For the text-containing cell, return its midpoint in (x, y) coordinate format. 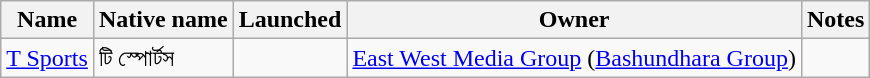
East West Media Group (Bashundhara Group) (574, 58)
Owner (574, 20)
Name (48, 20)
টি স্পোর্টস (163, 58)
T Sports (48, 58)
Notes (835, 20)
Launched (290, 20)
Native name (163, 20)
